Scan for the cell matching the given text and deliver its (x, y) coordinate at center. 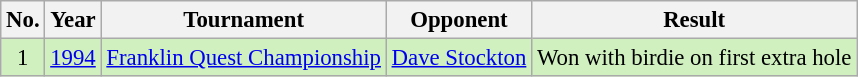
Franklin Quest Championship (244, 58)
Result (694, 20)
1 (23, 58)
Year (73, 20)
No. (23, 20)
Won with birdie on first extra hole (694, 58)
Tournament (244, 20)
1994 (73, 58)
Dave Stockton (458, 58)
Opponent (458, 20)
